Pinpoint the cell where the given text exists, returning its (X, Y) midpoint coordinate. 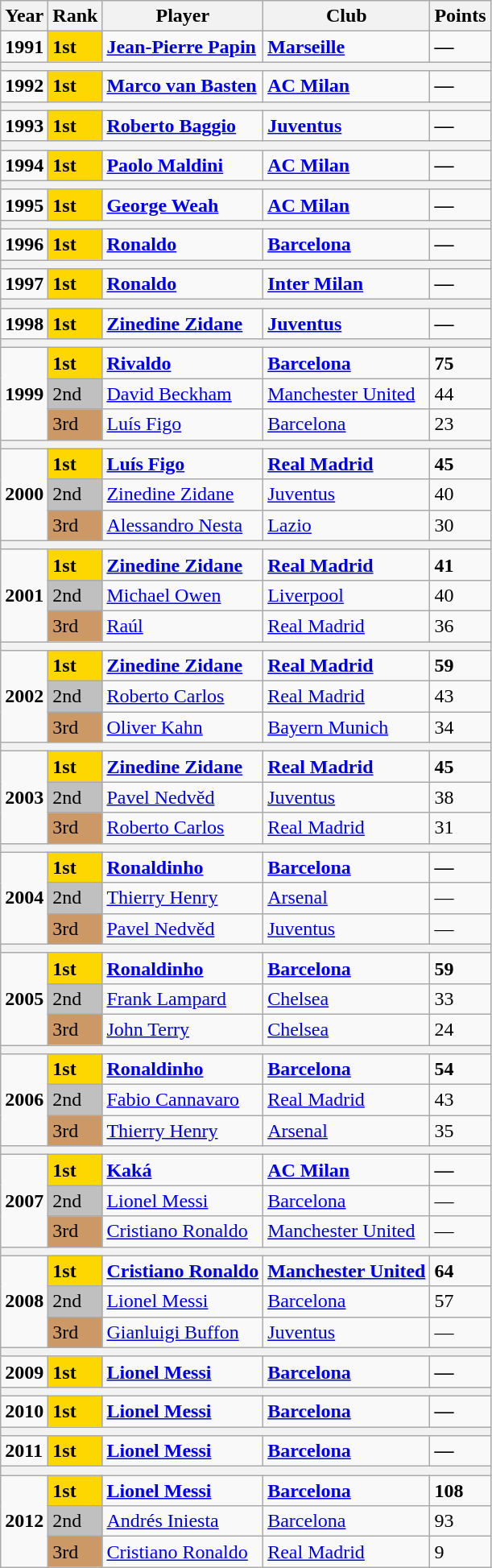
Frank Lampard (183, 999)
Roberto Baggio (183, 126)
2012 (24, 1521)
2009 (24, 1371)
Year (24, 16)
35 (461, 1131)
Player (183, 16)
Kaká (183, 1170)
1999 (24, 394)
Rank (76, 16)
Alessandro Nesta (183, 525)
Rivaldo (183, 363)
1993 (24, 126)
36 (461, 626)
Oliver Kahn (183, 727)
2005 (24, 999)
93 (461, 1521)
31 (461, 828)
Marseille (346, 47)
1996 (24, 244)
David Beckham (183, 394)
Liverpool (346, 595)
Andrés Iniesta (183, 1521)
2006 (24, 1100)
Gianluigi Buffon (183, 1332)
57 (461, 1301)
John Terry (183, 1029)
Inter Milan (346, 284)
24 (461, 1029)
Paolo Maldini (183, 165)
Bayern Munich (346, 727)
Raúl (183, 626)
Lazio (346, 525)
41 (461, 565)
1994 (24, 165)
Club (346, 16)
2010 (24, 1411)
1995 (24, 205)
23 (461, 424)
2007 (24, 1201)
1992 (24, 86)
54 (461, 1069)
2001 (24, 595)
1997 (24, 284)
2011 (24, 1451)
64 (461, 1271)
9 (461, 1552)
2000 (24, 494)
34 (461, 727)
1998 (24, 324)
30 (461, 525)
Points (461, 16)
2008 (24, 1301)
George Weah (183, 205)
38 (461, 797)
Marco van Basten (183, 86)
1991 (24, 47)
Michael Owen (183, 595)
75 (461, 363)
108 (461, 1491)
44 (461, 394)
33 (461, 999)
2002 (24, 697)
2004 (24, 898)
2003 (24, 797)
Jean-Pierre Papin (183, 47)
Fabio Cannavaro (183, 1100)
